Return (X, Y) of the center of cell containing provided text 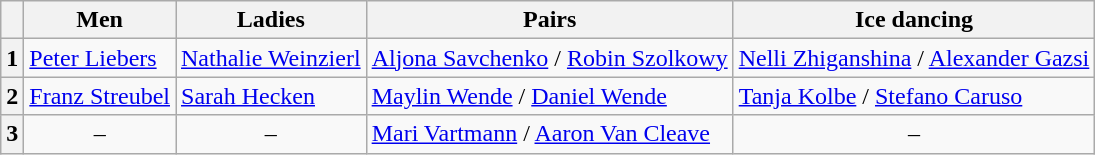
Tanja Kolbe / Stefano Caruso (914, 96)
Nelli Zhiganshina / Alexander Gazsi (914, 58)
Pairs (550, 20)
Nathalie Weinzierl (272, 58)
3 (12, 134)
Franz Streubel (100, 96)
2 (12, 96)
Sarah Hecken (272, 96)
Aljona Savchenko / Robin Szolkowy (550, 58)
Peter Liebers (100, 58)
Maylin Wende / Daniel Wende (550, 96)
1 (12, 58)
Ladies (272, 20)
Ice dancing (914, 20)
Men (100, 20)
Mari Vartmann / Aaron Van Cleave (550, 134)
